From the cell containing the given text, extract its center point as [X, Y] coordinate. 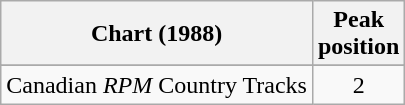
Canadian RPM Country Tracks [157, 85]
Chart (1988) [157, 34]
2 [358, 85]
Peakposition [358, 34]
